Capture the cell that displays the provided text and extract its (X, Y) central coordinate. 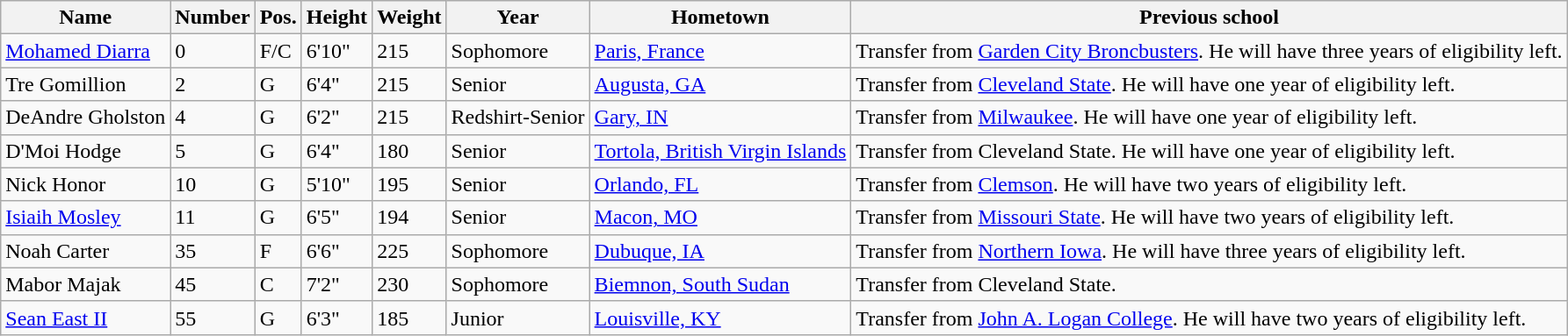
Orlando, FL (720, 184)
Tortola, British Virgin Islands (720, 151)
11 (213, 218)
Redshirt-Senior (518, 118)
2 (213, 84)
180 (409, 151)
Transfer from Missouri State. He will have two years of eligibility left. (1209, 218)
230 (409, 284)
Transfer from Northern Iowa. He will have three years of eligibility left. (1209, 251)
6'10" (336, 51)
10 (213, 184)
Augusta, GA (720, 84)
5 (213, 151)
6'5" (336, 218)
Noah Carter (86, 251)
F/C (278, 51)
4 (213, 118)
DeAndre Gholston (86, 118)
185 (409, 318)
5'10" (336, 184)
6'3" (336, 318)
35 (213, 251)
C (278, 284)
Transfer from John A. Logan College. He will have two years of eligibility left. (1209, 318)
0 (213, 51)
Weight (409, 18)
Pos. (278, 18)
Louisville, KY (720, 318)
Tre Gomillion (86, 84)
Year (518, 18)
Nick Honor (86, 184)
Sean East II (86, 318)
Transfer from Clemson. He will have two years of eligibility left. (1209, 184)
195 (409, 184)
45 (213, 284)
Transfer from Cleveland State. (1209, 284)
Mabor Majak (86, 284)
Biemnon, South Sudan (720, 284)
F (278, 251)
Hometown (720, 18)
Isiaih Mosley (86, 218)
55 (213, 318)
Gary, IN (720, 118)
6'6" (336, 251)
Paris, France (720, 51)
Dubuque, IA (720, 251)
7'2" (336, 284)
Mohamed Diarra (86, 51)
Transfer from Milwaukee. He will have one year of eligibility left. (1209, 118)
Junior (518, 318)
Transfer from Garden City Broncbusters. He will have three years of eligibility left. (1209, 51)
225 (409, 251)
Name (86, 18)
194 (409, 218)
Previous school (1209, 18)
Height (336, 18)
Number (213, 18)
Macon, MO (720, 218)
D'Moi Hodge (86, 151)
6'2" (336, 118)
